Return the [x, y] coordinate for the center point of the cell that contains the specified text.  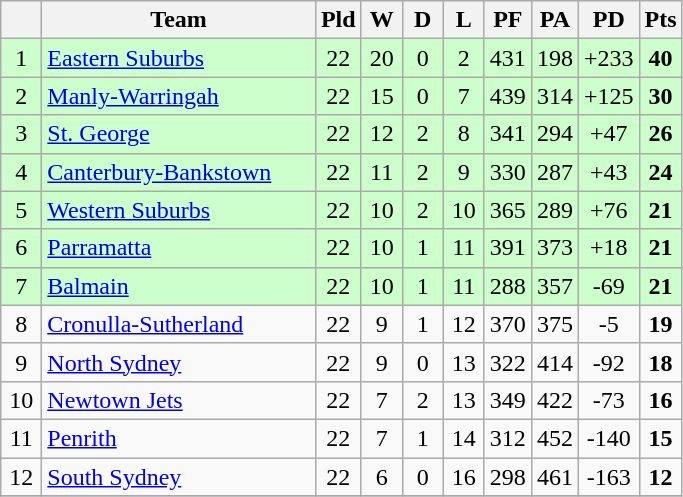
+43 [608, 172]
365 [508, 210]
Penrith [179, 438]
South Sydney [179, 477]
26 [660, 134]
+125 [608, 96]
PA [554, 20]
431 [508, 58]
298 [508, 477]
Newtown Jets [179, 400]
452 [554, 438]
322 [508, 362]
-5 [608, 324]
4 [22, 172]
314 [554, 96]
+47 [608, 134]
373 [554, 248]
198 [554, 58]
20 [382, 58]
North Sydney [179, 362]
30 [660, 96]
422 [554, 400]
40 [660, 58]
PF [508, 20]
+76 [608, 210]
5 [22, 210]
375 [554, 324]
Pts [660, 20]
L [464, 20]
Balmain [179, 286]
-73 [608, 400]
18 [660, 362]
Western Suburbs [179, 210]
287 [554, 172]
PD [608, 20]
Cronulla-Sutherland [179, 324]
3 [22, 134]
341 [508, 134]
19 [660, 324]
Parramatta [179, 248]
-140 [608, 438]
-69 [608, 286]
Manly-Warringah [179, 96]
289 [554, 210]
461 [554, 477]
391 [508, 248]
+18 [608, 248]
D [422, 20]
Canterbury-Bankstown [179, 172]
294 [554, 134]
St. George [179, 134]
24 [660, 172]
Team [179, 20]
414 [554, 362]
14 [464, 438]
-92 [608, 362]
439 [508, 96]
330 [508, 172]
288 [508, 286]
357 [554, 286]
Pld [338, 20]
W [382, 20]
+233 [608, 58]
370 [508, 324]
-163 [608, 477]
312 [508, 438]
Eastern Suburbs [179, 58]
349 [508, 400]
